Output the [x, y] coordinate of the center of the cell containing the given text.  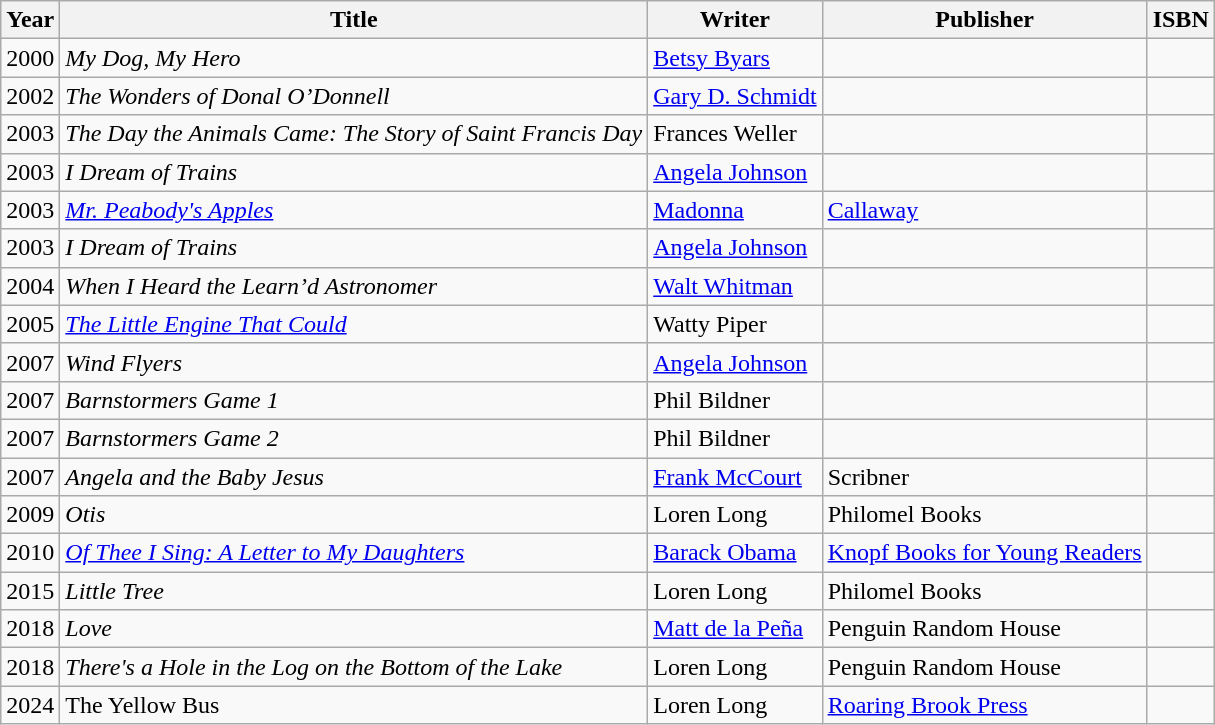
Madonna [735, 210]
Barack Obama [735, 553]
Little Tree [354, 591]
Title [354, 20]
Betsy Byars [735, 58]
Frances Weller [735, 134]
Otis [354, 515]
2010 [30, 553]
Roaring Brook Press [984, 705]
Gary D. Schmidt [735, 96]
Mr. Peabody's Apples [354, 210]
Knopf Books for Young Readers [984, 553]
Watty Piper [735, 324]
The Day the Animals Came: The Story of Saint Francis Day [354, 134]
2015 [30, 591]
Of Thee I Sing: A Letter to My Daughters [354, 553]
Writer [735, 20]
2005 [30, 324]
2009 [30, 515]
ISBN [1180, 20]
Walt Whitman [735, 286]
Matt de la Peña [735, 629]
2004 [30, 286]
2000 [30, 58]
Angela and the Baby Jesus [354, 477]
2002 [30, 96]
The Yellow Bus [354, 705]
Callaway [984, 210]
2024 [30, 705]
Publisher [984, 20]
Scribner [984, 477]
My Dog, My Hero [354, 58]
Year [30, 20]
Barnstormers Game 2 [354, 438]
The Little Engine That Could [354, 324]
Barnstormers Game 1 [354, 400]
The Wonders of Donal O’Donnell [354, 96]
There's a Hole in the Log on the Bottom of the Lake [354, 667]
Frank McCourt [735, 477]
Love [354, 629]
Wind Flyers [354, 362]
When I Heard the Learn’d Astronomer [354, 286]
